Capture the cell that displays the provided text and extract its [X, Y] central coordinate. 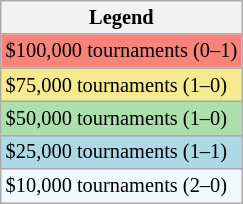
$25,000 tournaments (1–1) [122, 152]
$50,000 tournaments (1–0) [122, 118]
$75,000 tournaments (1–0) [122, 85]
$10,000 tournaments (2–0) [122, 186]
Legend [122, 17]
$100,000 tournaments (0–1) [122, 51]
